Return the [X, Y] coordinate for the center point of the cell that contains the specified text.  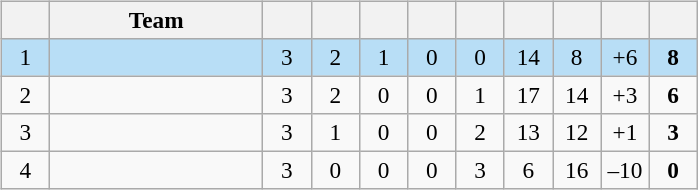
16 [576, 171]
17 [528, 95]
12 [576, 133]
4 [25, 171]
–10 [625, 171]
13 [528, 133]
+3 [625, 95]
+6 [625, 57]
Team [156, 20]
+1 [625, 133]
